Return [X, Y] of the center of cell containing provided text 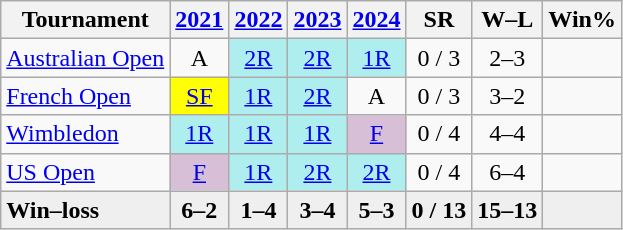
Wimbledon [86, 134]
Win–loss [86, 210]
6–2 [200, 210]
0 / 13 [439, 210]
Win% [582, 20]
3–4 [318, 210]
4–4 [508, 134]
1–4 [258, 210]
US Open [86, 172]
6–4 [508, 172]
5–3 [376, 210]
2–3 [508, 58]
2022 [258, 20]
15–13 [508, 210]
French Open [86, 96]
2023 [318, 20]
W–L [508, 20]
Tournament [86, 20]
SF [200, 96]
Australian Open [86, 58]
SR [439, 20]
2021 [200, 20]
2024 [376, 20]
3–2 [508, 96]
